Return the (X, Y) coordinate for the center point of the cell that contains the specified text.  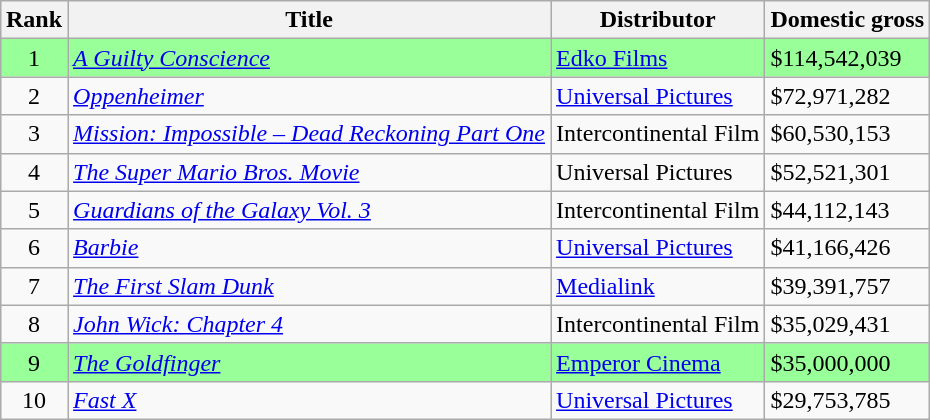
The First Slam Dunk (310, 286)
Edko Films (658, 58)
$114,542,039 (848, 58)
Fast X (310, 400)
$41,166,426 (848, 248)
$52,521,301 (848, 172)
10 (34, 400)
2 (34, 96)
$35,000,000 (848, 362)
4 (34, 172)
1 (34, 58)
John Wick: Chapter 4 (310, 324)
5 (34, 210)
A Guilty Conscience (310, 58)
The Super Mario Bros. Movie (310, 172)
7 (34, 286)
Title (310, 20)
$44,112,143 (848, 210)
Medialink (658, 286)
The Goldfinger (310, 362)
Guardians of the Galaxy Vol. 3 (310, 210)
Barbie (310, 248)
Mission: Impossible – Dead Reckoning Part One (310, 134)
Oppenheimer (310, 96)
8 (34, 324)
Emperor Cinema (658, 362)
Rank (34, 20)
9 (34, 362)
Domestic gross (848, 20)
$72,971,282 (848, 96)
$39,391,757 (848, 286)
$60,530,153 (848, 134)
$35,029,431 (848, 324)
6 (34, 248)
$29,753,785 (848, 400)
Distributor (658, 20)
3 (34, 134)
